Determine the (x, y) coordinate at the center of the cell enclosing the given text.  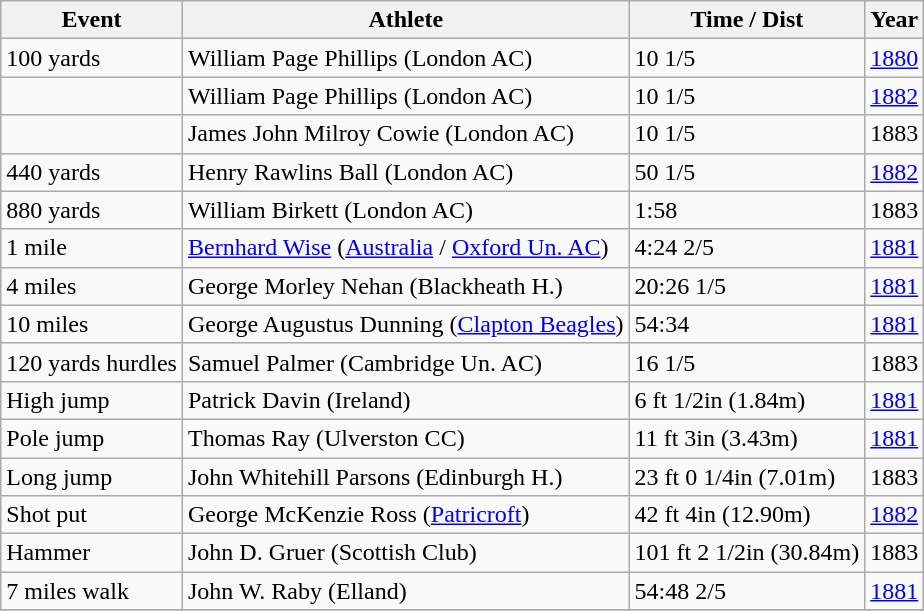
John D. Gruer (Scottish Club) (406, 553)
Hammer (92, 553)
Time / Dist (747, 20)
Shot put (92, 515)
101 ft 2 1/2in (30.84m) (747, 553)
440 yards (92, 172)
James John Milroy Cowie (London AC) (406, 134)
John W. Raby (Elland) (406, 591)
George Augustus Dunning (Clapton Beagles) (406, 324)
John Whitehill Parsons (Edinburgh H.) (406, 477)
23 ft 0 1/4in (7.01m) (747, 477)
120 yards hurdles (92, 362)
High jump (92, 400)
Patrick Davin (Ireland) (406, 400)
20:26 1/5 (747, 286)
Pole jump (92, 438)
10 miles (92, 324)
54:48 2/5 (747, 591)
100 yards (92, 58)
Thomas Ray (Ulverston CC) (406, 438)
Samuel Palmer (Cambridge Un. AC) (406, 362)
Event (92, 20)
1880 (894, 58)
42 ft 4in (12.90m) (747, 515)
William Birkett (London AC) (406, 210)
54:34 (747, 324)
George McKenzie Ross (Patricroft) (406, 515)
Year (894, 20)
11 ft 3in (3.43m) (747, 438)
880 yards (92, 210)
1 mile (92, 248)
6 ft 1/2in (1.84m) (747, 400)
4 miles (92, 286)
Athlete (406, 20)
50 1/5 (747, 172)
7 miles walk (92, 591)
Long jump (92, 477)
Bernhard Wise (Australia / Oxford Un. AC) (406, 248)
Henry Rawlins Ball (London AC) (406, 172)
George Morley Nehan (Blackheath H.) (406, 286)
16 1/5 (747, 362)
4:24 2/5 (747, 248)
1:58 (747, 210)
